Capture the cell that displays the provided text and extract its [X, Y] central coordinate. 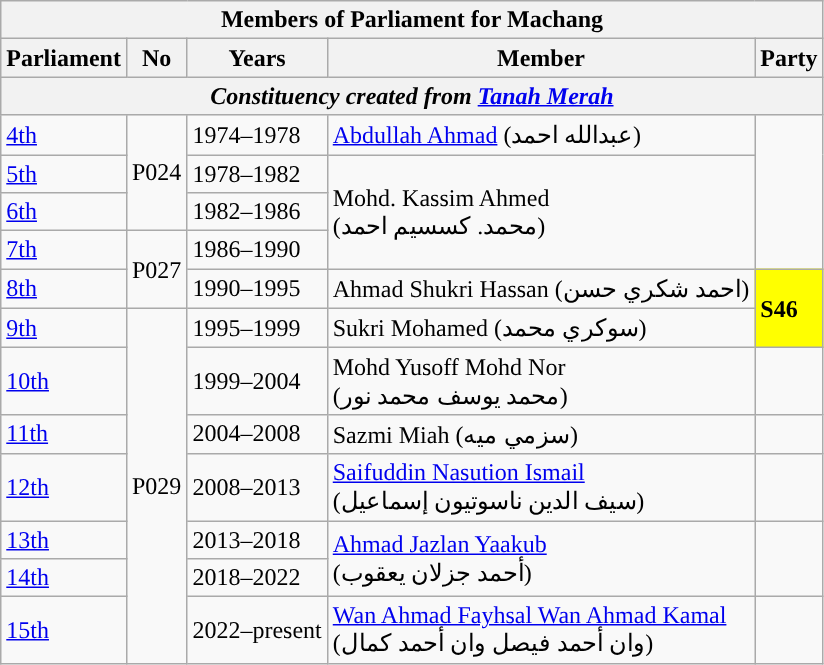
Constituency created from Tanah Merah [412, 96]
Mohd Yusoff Mohd Nor (محمد يوسف محمد نور) [541, 382]
Saifuddin Nasution Ismail (سيف الدين ناسوتيون إسماعيل) [541, 488]
Sazmi Miah (سزمي ميه) [541, 434]
9th [64, 328]
2013–2018 [257, 539]
Years [257, 58]
Ahmad Jazlan Yaakub (أحمد جزلان يعقوب) [541, 558]
4th [64, 135]
P029 [156, 486]
Ahmad Shukri Hassan (احمد شكري حسن) [541, 289]
5th [64, 173]
1995–1999 [257, 328]
10th [64, 382]
Parliament [64, 58]
11th [64, 434]
P024 [156, 173]
13th [64, 539]
Mohd. Kassim Ahmed (محمد. كسسيم احمد) [541, 211]
6th [64, 212]
2004–2008 [257, 434]
8th [64, 289]
1978–1982 [257, 173]
Party [789, 58]
14th [64, 578]
1982–1986 [257, 212]
2022–present [257, 630]
2008–2013 [257, 488]
Abdullah Ahmad (عبدالله احمد) [541, 135]
Wan Ahmad Fayhsal Wan Ahmad Kamal (وان أحمد فيصل وان أحمد کمال) [541, 630]
1986–1990 [257, 250]
1999–2004 [257, 382]
7th [64, 250]
S46 [789, 308]
Sukri Mohamed (سوكري محمد) [541, 328]
No [156, 58]
2018–2022 [257, 578]
P027 [156, 270]
12th [64, 488]
1974–1978 [257, 135]
1990–1995 [257, 289]
Member [541, 58]
15th [64, 630]
Members of Parliament for Machang [412, 20]
